Determine the (x, y) coordinate at the center of the cell enclosing the given text.  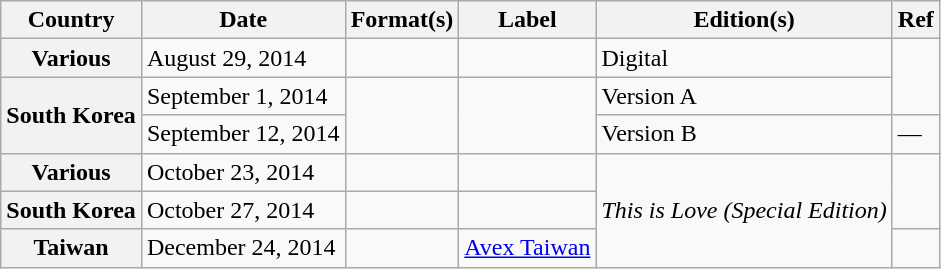
Date (243, 20)
Ref (916, 20)
Label (528, 20)
Edition(s) (744, 20)
Format(s) (402, 20)
Digital (744, 58)
This is Love (Special Edition) (744, 210)
Version B (744, 134)
— (916, 134)
Avex Taiwan (528, 248)
September 1, 2014 (243, 96)
August 29, 2014 (243, 58)
October 27, 2014 (243, 210)
December 24, 2014 (243, 248)
Version A (744, 96)
October 23, 2014 (243, 172)
Taiwan (72, 248)
September 12, 2014 (243, 134)
Country (72, 20)
